Return (x, y) of the center of cell containing provided text 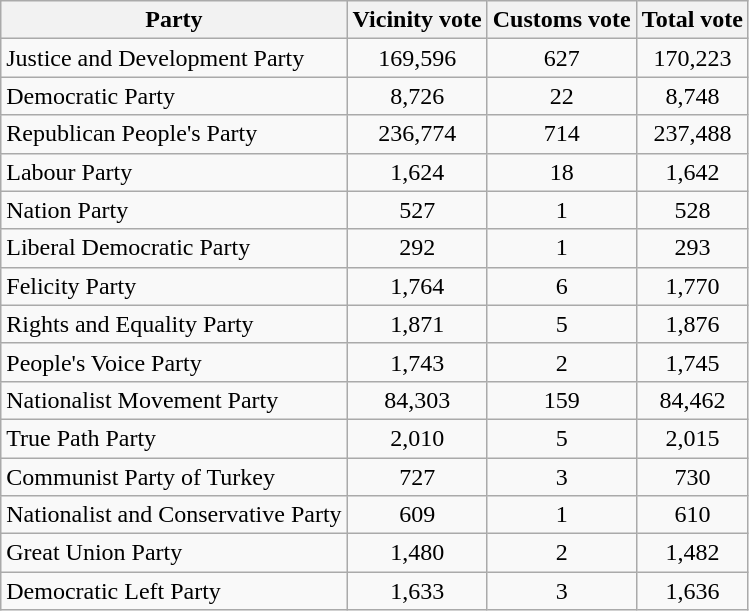
714 (562, 134)
610 (692, 515)
1,745 (692, 362)
8,726 (417, 96)
1,633 (417, 591)
1,770 (692, 286)
8,748 (692, 96)
Rights and Equality Party (174, 324)
2,015 (692, 438)
Nationalist Movement Party (174, 400)
Communist Party of Turkey (174, 477)
1,764 (417, 286)
Great Union Party (174, 553)
169,596 (417, 58)
527 (417, 210)
292 (417, 248)
Party (174, 20)
Labour Party (174, 172)
True Path Party (174, 438)
237,488 (692, 134)
1,636 (692, 591)
1,642 (692, 172)
1,624 (417, 172)
1,876 (692, 324)
Democratic Left Party (174, 591)
528 (692, 210)
Republican People's Party (174, 134)
84,462 (692, 400)
Total vote (692, 20)
Nationalist and Conservative Party (174, 515)
Vicinity vote (417, 20)
1,482 (692, 553)
1,480 (417, 553)
22 (562, 96)
84,303 (417, 400)
18 (562, 172)
727 (417, 477)
609 (417, 515)
Justice and Development Party (174, 58)
1,871 (417, 324)
170,223 (692, 58)
People's Voice Party (174, 362)
Customs vote (562, 20)
1,743 (417, 362)
236,774 (417, 134)
159 (562, 400)
2,010 (417, 438)
730 (692, 477)
Nation Party (174, 210)
293 (692, 248)
6 (562, 286)
Democratic Party (174, 96)
627 (562, 58)
Liberal Democratic Party (174, 248)
Felicity Party (174, 286)
